For the text-containing cell, return its midpoint in (X, Y) coordinate format. 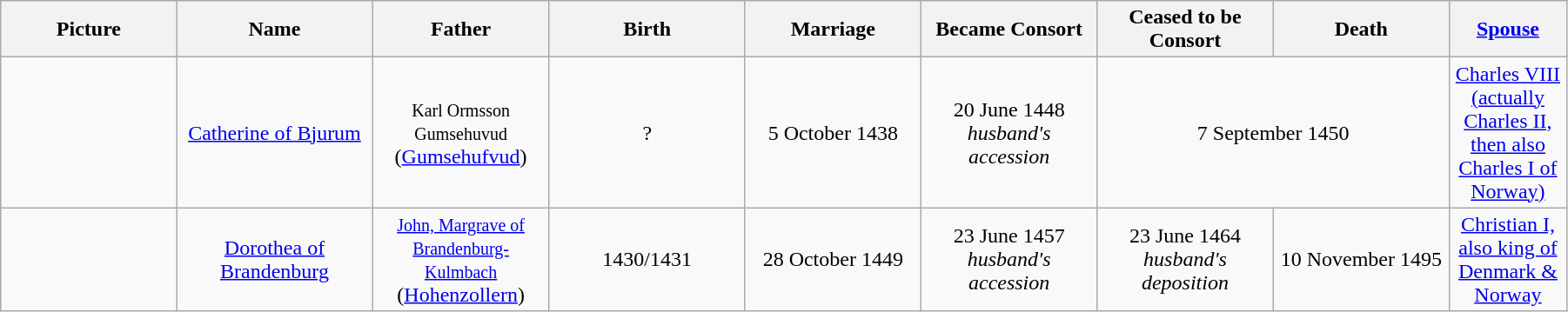
Ceased to be Consort (1185, 30)
Birth (647, 30)
Father (461, 30)
John, Margrave of Brandenburg-Kulmbach (Hohenzollern) (461, 259)
Dorothea of Brandenburg (275, 259)
20 June 1448husband's accession (1008, 132)
Death (1361, 30)
Name (275, 30)
Charles VIII (actually Charles II, then also Charles I of Norway) (1507, 132)
? (647, 132)
28 October 1449 (833, 259)
23 June 1464husband's deposition (1185, 259)
7 September 1450 (1274, 132)
23 June 1457husband's accession (1008, 259)
Became Consort (1008, 30)
10 November 1495 (1361, 259)
Karl Ormsson Gumsehuvud (Gumsehufvud) (461, 132)
Spouse (1507, 30)
1430/1431 (647, 259)
Marriage (833, 30)
Catherine of Bjurum (275, 132)
Christian I, also king of Denmark & Norway (1507, 259)
Picture (89, 30)
5 October 1438 (833, 132)
